Identify which cell holds the provided text, then report its [x, y] central coordinate. 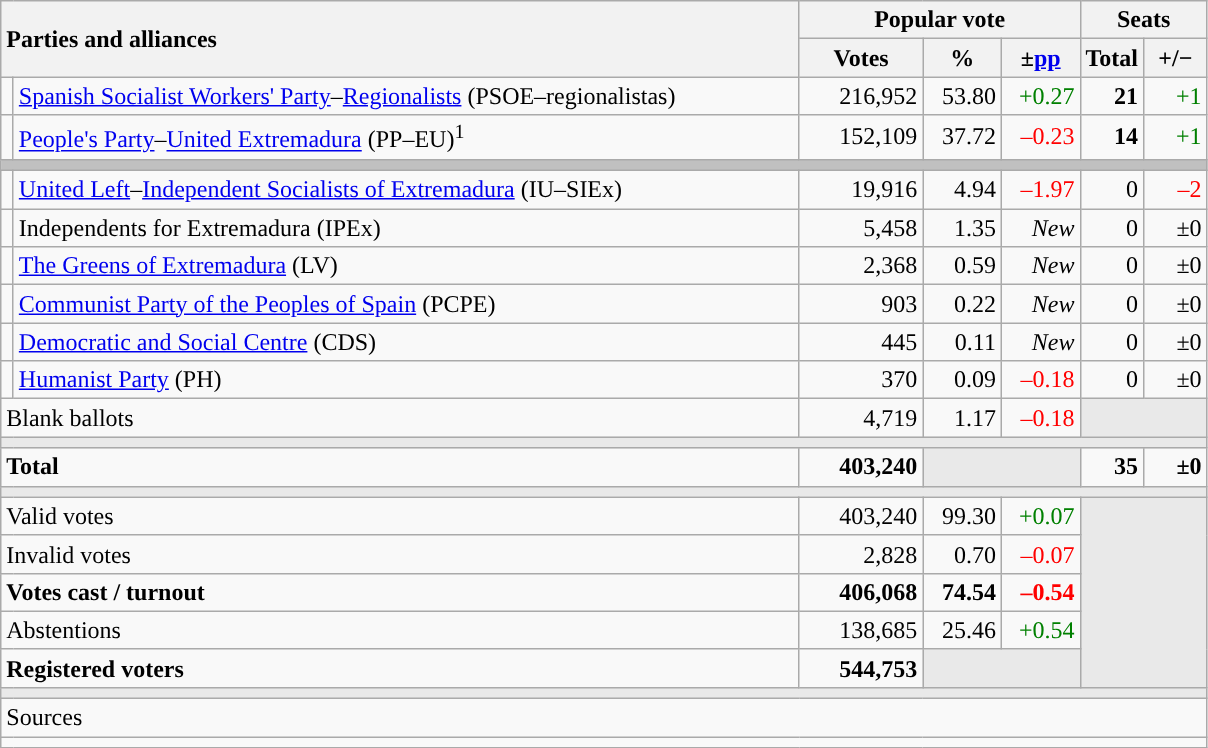
Invalid votes [400, 554]
Abstentions [400, 630]
Blank ballots [400, 418]
5,458 [861, 228]
1.17 [962, 418]
Votes [861, 58]
19,916 [861, 190]
Spanish Socialist Workers' Party–Regionalists (PSOE–regionalistas) [406, 96]
–0.54 [1040, 592]
Parties and alliances [400, 39]
Seats [1144, 20]
United Left–Independent Socialists of Extremadura (IU–SIEx) [406, 190]
903 [861, 304]
445 [861, 342]
0.11 [962, 342]
–0.23 [1040, 138]
% [962, 58]
+0.27 [1040, 96]
Popular vote [940, 20]
Valid votes [400, 516]
Independents for Extremadura (IPEx) [406, 228]
0.09 [962, 380]
99.30 [962, 516]
35 [1112, 467]
544,753 [861, 668]
Communist Party of the Peoples of Spain (PCPE) [406, 304]
–0.07 [1040, 554]
0.70 [962, 554]
The Greens of Extremadura (LV) [406, 266]
406,068 [861, 592]
Humanist Party (PH) [406, 380]
+/− [1176, 58]
74.54 [962, 592]
+0.54 [1040, 630]
152,109 [861, 138]
21 [1112, 96]
37.72 [962, 138]
+0.07 [1040, 516]
People's Party–United Extremadura (PP–EU)1 [406, 138]
4.94 [962, 190]
14 [1112, 138]
2,368 [861, 266]
138,685 [861, 630]
Democratic and Social Centre (CDS) [406, 342]
25.46 [962, 630]
4,719 [861, 418]
2,828 [861, 554]
0.59 [962, 266]
±pp [1040, 58]
–2 [1176, 190]
Registered voters [400, 668]
–1.97 [1040, 190]
53.80 [962, 96]
0.22 [962, 304]
1.35 [962, 228]
Sources [604, 718]
Votes cast / turnout [400, 592]
216,952 [861, 96]
370 [861, 380]
